Return the [X, Y] coordinate for the center point of the cell that contains the specified text.  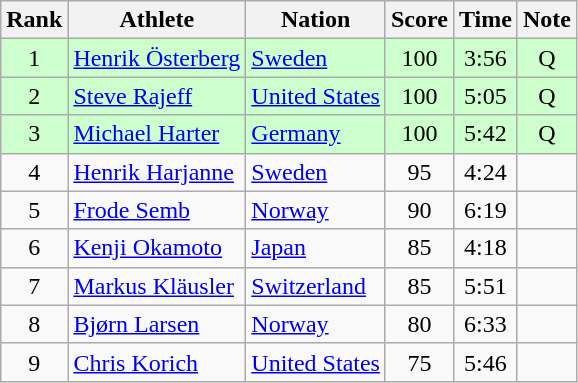
Bjørn Larsen [157, 324]
Kenji Okamoto [157, 248]
Japan [316, 248]
Henrik Harjanne [157, 172]
Switzerland [316, 286]
Score [419, 20]
5:05 [485, 96]
Time [485, 20]
Markus Kläusler [157, 286]
Rank [34, 20]
Michael Harter [157, 134]
Note [546, 20]
5:42 [485, 134]
Germany [316, 134]
4:18 [485, 248]
5:46 [485, 362]
Chris Korich [157, 362]
Henrik Österberg [157, 58]
Frode Semb [157, 210]
5 [34, 210]
6 [34, 248]
7 [34, 286]
3 [34, 134]
90 [419, 210]
75 [419, 362]
Nation [316, 20]
6:33 [485, 324]
8 [34, 324]
5:51 [485, 286]
9 [34, 362]
Steve Rajeff [157, 96]
Athlete [157, 20]
95 [419, 172]
4 [34, 172]
2 [34, 96]
3:56 [485, 58]
1 [34, 58]
6:19 [485, 210]
4:24 [485, 172]
80 [419, 324]
